Return [X, Y] of the center of cell containing provided text 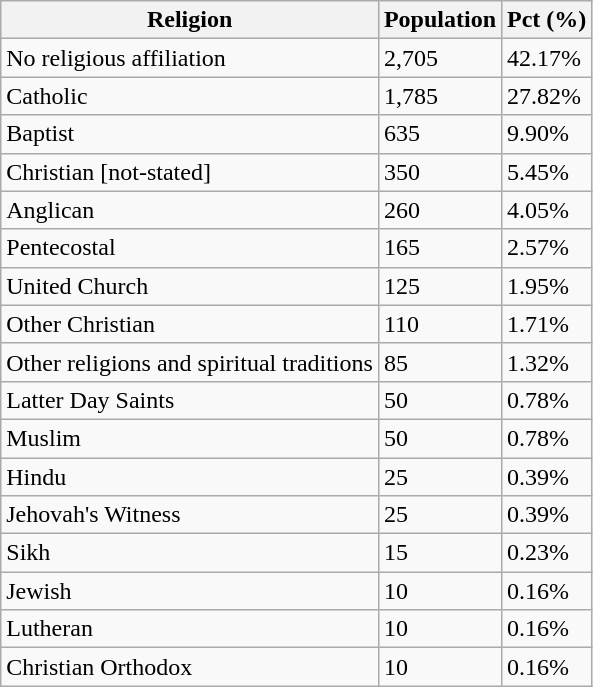
2,705 [440, 58]
165 [440, 248]
125 [440, 286]
110 [440, 324]
2.57% [547, 248]
27.82% [547, 96]
Population [440, 20]
United Church [190, 286]
Baptist [190, 134]
Lutheran [190, 629]
Pentecostal [190, 248]
42.17% [547, 58]
1.95% [547, 286]
Muslim [190, 438]
4.05% [547, 210]
260 [440, 210]
No religious affiliation [190, 58]
Jehovah's Witness [190, 515]
Anglican [190, 210]
350 [440, 172]
85 [440, 362]
Christian [not-stated] [190, 172]
1.32% [547, 362]
635 [440, 134]
Christian Orthodox [190, 667]
9.90% [547, 134]
Jewish [190, 591]
1.71% [547, 324]
15 [440, 553]
5.45% [547, 172]
1,785 [440, 96]
0.23% [547, 553]
Latter Day Saints [190, 400]
Sikh [190, 553]
Other Christian [190, 324]
Catholic [190, 96]
Pct (%) [547, 20]
Religion [190, 20]
Other religions and spiritual traditions [190, 362]
Hindu [190, 477]
